Detect which cell encompasses the target text, then output its [x, y] center coordinate. 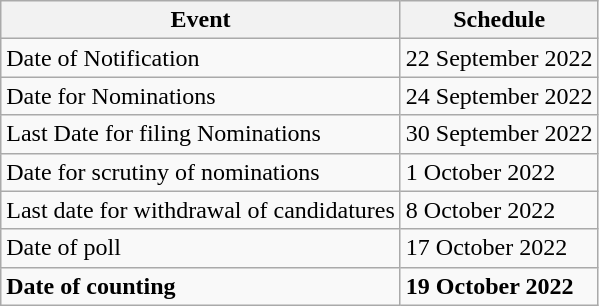
30 September 2022 [499, 134]
Date for Nominations [201, 96]
Last Date for filing Nominations [201, 134]
17 October 2022 [499, 248]
24 September 2022 [499, 96]
Date of counting [201, 286]
Date for scrutiny of nominations [201, 172]
22 September 2022 [499, 58]
1 October 2022 [499, 172]
Date of poll [201, 248]
Schedule [499, 20]
8 October 2022 [499, 210]
Last date for withdrawal of candidatures [201, 210]
19 October 2022 [499, 286]
Event [201, 20]
Date of Notification [201, 58]
